Locate the cell with the specified text and output its (X, Y) center coordinate. 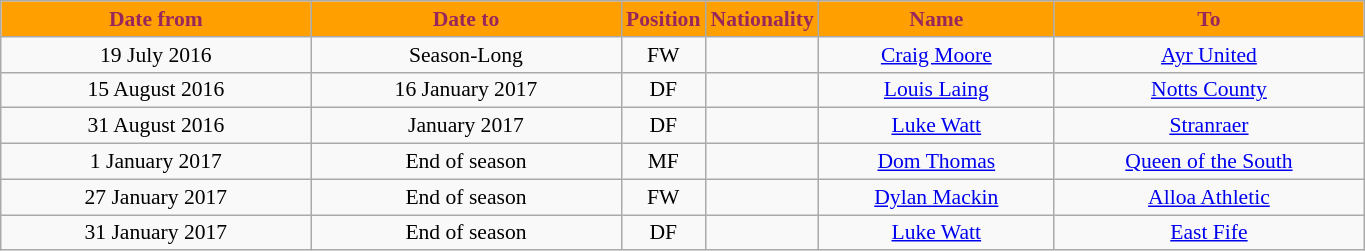
16 January 2017 (466, 90)
Notts County (1209, 90)
Season-Long (466, 55)
Name (936, 19)
Ayr United (1209, 55)
1 January 2017 (156, 162)
Craig Moore (936, 55)
Queen of the South (1209, 162)
January 2017 (466, 126)
19 July 2016 (156, 55)
East Fife (1209, 233)
Dylan Mackin (936, 197)
31 January 2017 (156, 233)
MF (663, 162)
15 August 2016 (156, 90)
Nationality (762, 19)
To (1209, 19)
Position (663, 19)
Louis Laing (936, 90)
Stranraer (1209, 126)
Dom Thomas (936, 162)
Date from (156, 19)
27 January 2017 (156, 197)
Date to (466, 19)
31 August 2016 (156, 126)
Alloa Athletic (1209, 197)
